Identify which cell holds the provided text, then report its (x, y) central coordinate. 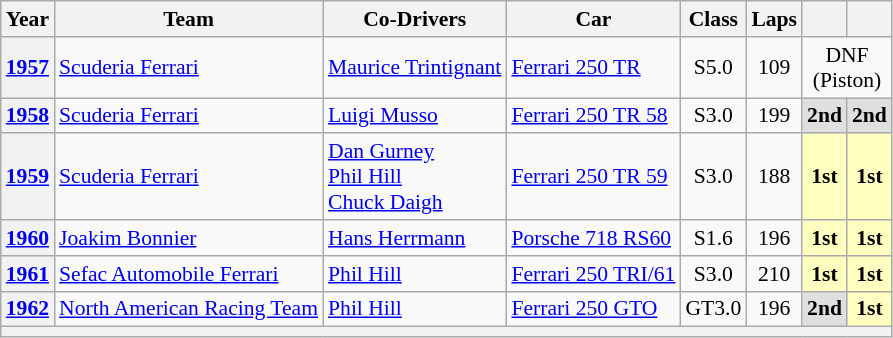
Class (713, 19)
1961 (28, 274)
Ferrari 250 TRI/61 (593, 274)
Laps (774, 19)
Co-Drivers (414, 19)
Porsche 718 RS60 (593, 238)
1958 (28, 116)
Hans Herrmann (414, 238)
S1.6 (713, 238)
Ferrari 250 GTO (593, 309)
Luigi Musso (414, 116)
S5.0 (713, 68)
1960 (28, 238)
Maurice Trintignant (414, 68)
GT3.0 (713, 309)
Year (28, 19)
188 (774, 178)
Joakim Bonnier (188, 238)
109 (774, 68)
Sefac Automobile Ferrari (188, 274)
Ferrari 250 TR 59 (593, 178)
North American Racing Team (188, 309)
1959 (28, 178)
DNF(Piston) (847, 68)
Ferrari 250 TR 58 (593, 116)
1957 (28, 68)
210 (774, 274)
199 (774, 116)
Team (188, 19)
Ferrari 250 TR (593, 68)
Dan Gurney Phil Hill Chuck Daigh (414, 178)
Car (593, 19)
1962 (28, 309)
